Search for the cell housing the specified text and yield its [X, Y] center coordinate. 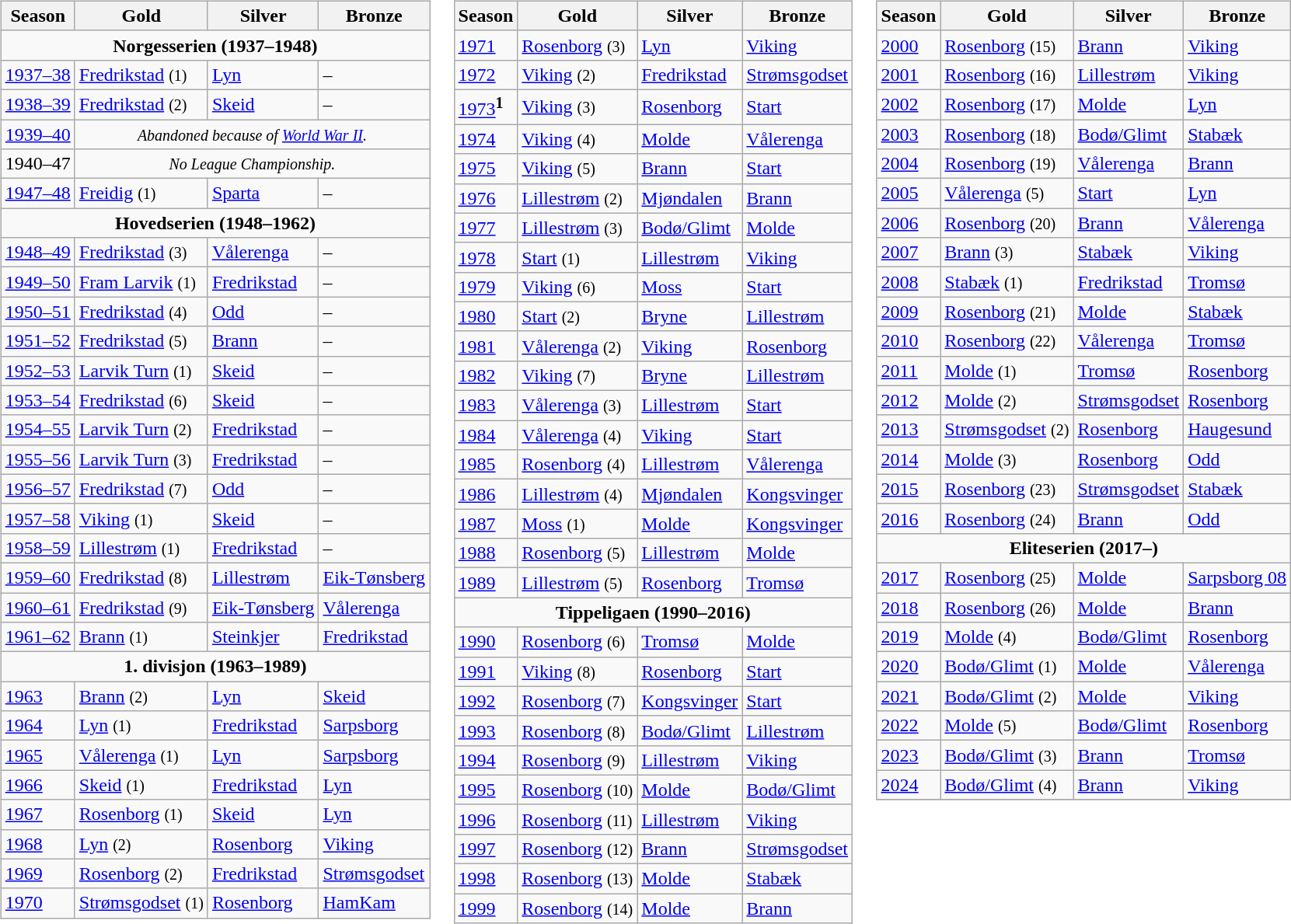
Fredrikstad (1) [141, 75]
2000 [909, 45]
1980 [486, 316]
1947–48 [37, 194]
Steinkjer [263, 637]
1972 [486, 75]
Larvik Turn (1) [141, 371]
1964 [37, 726]
Rosenborg (24) [1007, 518]
1951–52 [37, 341]
1952–53 [37, 371]
1940–47 [37, 164]
Rosenborg (5) [577, 553]
Fredrikstad (9) [141, 607]
Rosenborg (4) [577, 465]
1981 [486, 346]
2024 [909, 785]
1991 [486, 671]
1959–60 [37, 577]
Rosenborg (25) [1007, 577]
2010 [909, 341]
Sparta [263, 194]
2015 [909, 489]
Rosenborg (1) [141, 814]
Molde (2) [1007, 400]
Larvik Turn (2) [141, 430]
Eliteserien (2017–) [1083, 548]
1960–61 [37, 607]
Viking (3) [577, 107]
1975 [486, 169]
Rosenborg (22) [1007, 341]
Bodø/Glimt (1) [1007, 667]
2014 [909, 459]
2020 [909, 667]
1965 [37, 755]
Fredrikstad (8) [141, 577]
1950–51 [37, 312]
1971 [486, 45]
Rosenborg (9) [577, 760]
Viking (7) [577, 375]
1958–59 [37, 548]
Viking (5) [577, 169]
Rosenborg (15) [1007, 45]
Moss (1) [577, 524]
Haugesund [1237, 430]
Stabæk (1) [1007, 282]
1976 [486, 198]
1977 [486, 228]
1953–54 [37, 400]
Start (1) [577, 257]
2004 [909, 164]
2022 [909, 726]
Rosenborg (23) [1007, 489]
Molde (5) [1007, 726]
Rosenborg (10) [577, 790]
Larvik Turn (3) [141, 459]
Rosenborg (6) [577, 642]
Viking (4) [577, 139]
1966 [37, 785]
1974 [486, 139]
Viking (2) [577, 75]
Lyn (1) [141, 726]
Sarpsborg 08 [1237, 577]
2012 [909, 400]
Rosenborg (14) [577, 908]
1963 [37, 696]
Fredrikstad (7) [141, 489]
1995 [486, 790]
1994 [486, 760]
19731 [486, 107]
1978 [486, 257]
Lillestrøm (5) [577, 583]
1956–57 [37, 489]
Vålerenga (3) [577, 406]
Brann (1) [141, 637]
Brann (3) [1007, 253]
Molde (3) [1007, 459]
Abandoned because of World War II. [252, 134]
1954–55 [37, 430]
Rosenborg (19) [1007, 164]
1961–62 [37, 637]
1937–38 [37, 75]
Fredrikstad (5) [141, 341]
2016 [909, 518]
Lillestrøm (1) [141, 548]
Bodø/Glimt (4) [1007, 785]
2017 [909, 577]
1983 [486, 406]
Rosenborg (11) [577, 819]
Tippeligaen (1990–2016) [653, 612]
Rosenborg (21) [1007, 312]
1957–58 [37, 518]
1993 [486, 730]
1968 [37, 844]
2006 [909, 223]
2008 [909, 282]
1996 [486, 819]
2009 [909, 312]
Skeid (1) [141, 785]
2023 [909, 755]
Start (2) [577, 316]
Fram Larvik (1) [141, 282]
1986 [486, 494]
Vålerenga (1) [141, 755]
Moss [690, 287]
Viking (6) [577, 287]
1987 [486, 524]
Bodø/Glimt (3) [1007, 755]
Lyn (2) [141, 844]
1988 [486, 553]
Fredrikstad (2) [141, 104]
Freidig (1) [141, 194]
2001 [909, 75]
1970 [37, 903]
No League Championship. [252, 164]
2018 [909, 607]
Lillestrøm (3) [577, 228]
Lillestrøm (2) [577, 198]
1985 [486, 465]
Fredrikstad (6) [141, 400]
Brann (2) [141, 696]
1990 [486, 642]
Molde (4) [1007, 637]
Viking (1) [141, 518]
Rosenborg (17) [1007, 104]
1982 [486, 375]
Lillestrøm (4) [577, 494]
1998 [486, 879]
2011 [909, 371]
Fredrikstad (3) [141, 253]
Rosenborg (2) [141, 873]
2003 [909, 134]
Rosenborg (7) [577, 701]
2007 [909, 253]
2005 [909, 194]
1938–39 [37, 104]
Rosenborg (26) [1007, 607]
1939–40 [37, 134]
Molde (1) [1007, 371]
1969 [37, 873]
1967 [37, 814]
2013 [909, 430]
1979 [486, 287]
1999 [486, 908]
Rosenborg (16) [1007, 75]
Rosenborg (3) [577, 45]
1997 [486, 849]
2002 [909, 104]
Rosenborg (20) [1007, 223]
1992 [486, 701]
Fredrikstad (4) [141, 312]
Vålerenga (4) [577, 435]
Vålerenga (5) [1007, 194]
2019 [909, 637]
1. divisjon (1963–1989) [215, 667]
2021 [909, 696]
1989 [486, 583]
Norgesserien (1937–1948) [215, 45]
Strømsgodset (1) [141, 903]
1949–50 [37, 282]
Rosenborg (18) [1007, 134]
Hovedserien (1948–1962) [215, 223]
Rosenborg (13) [577, 879]
1955–56 [37, 459]
Rosenborg (12) [577, 849]
1948–49 [37, 253]
Rosenborg (8) [577, 730]
Bodø/Glimt (2) [1007, 696]
1984 [486, 435]
Strømsgodset (2) [1007, 430]
Vålerenga (2) [577, 346]
Viking (8) [577, 671]
HamKam [375, 903]
